From the cell containing the given text, extract its center point as [x, y] coordinate. 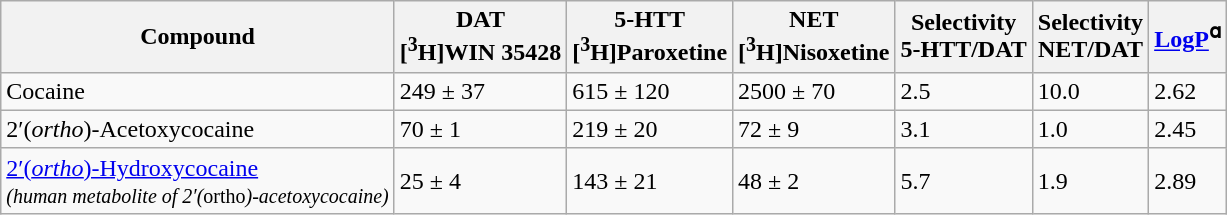
5-HTT[3H]Paroxetine [650, 37]
2.45 [1188, 129]
249 ± 37 [480, 91]
48 ± 2 [814, 180]
70 ± 1 [480, 129]
Compound [198, 37]
2.62 [1188, 91]
219 ± 20 [650, 129]
3.1 [964, 129]
1.0 [1090, 129]
DAT[3H]WIN 35428 [480, 37]
10.0 [1090, 91]
2.89 [1188, 180]
NET[3H]Nisoxetine [814, 37]
25 ± 4 [480, 180]
LogPɑ [1188, 37]
1.9 [1090, 180]
72 ± 9 [814, 129]
143 ± 21 [650, 180]
615 ± 120 [650, 91]
2.5 [964, 91]
2′(ortho)-Hydroxycocaine(human metabolite of 2′(ortho)-acetoxycocaine) [198, 180]
2500 ± 70 [814, 91]
Cocaine [198, 91]
SelectivityNET/DAT [1090, 37]
Selectivity5-HTT/DAT [964, 37]
2′(ortho)-Acetoxycocaine [198, 129]
5.7 [964, 180]
